Output the [x, y] coordinate of the center of the cell containing the given text.  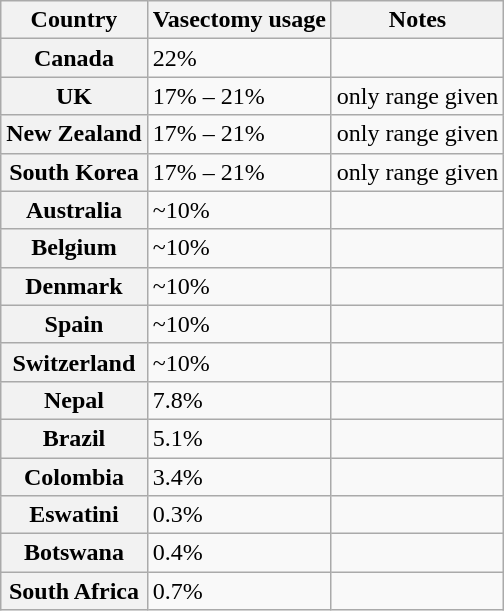
Country [74, 20]
Eswatini [74, 515]
Switzerland [74, 362]
South Korea [74, 172]
UK [74, 96]
Botswana [74, 553]
7.8% [239, 400]
3.4% [239, 477]
Spain [74, 324]
0.7% [239, 591]
Notes [417, 20]
Denmark [74, 286]
Colombia [74, 477]
22% [239, 58]
Canada [74, 58]
0.3% [239, 515]
Australia [74, 210]
Belgium [74, 248]
5.1% [239, 438]
Vasectomy usage [239, 20]
Brazil [74, 438]
South Africa [74, 591]
Nepal [74, 400]
New Zealand [74, 134]
0.4% [239, 553]
